Determine the (X, Y) coordinate at the center of the cell enclosing the given text.  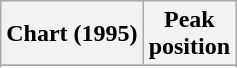
Chart (1995) (72, 34)
Peakposition (189, 34)
